Capture the cell that displays the provided text and extract its (x, y) central coordinate. 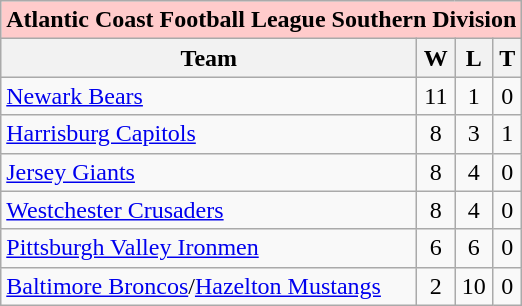
10 (474, 286)
L (474, 58)
W (436, 58)
Atlantic Coast Football League Southern Division (262, 20)
3 (474, 134)
2 (436, 286)
Jersey Giants (209, 172)
Newark Bears (209, 96)
T (508, 58)
Westchester Crusaders (209, 210)
Team (209, 58)
Baltimore Broncos/Hazelton Mustangs (209, 286)
Harrisburg Capitols (209, 134)
11 (436, 96)
Pittsburgh Valley Ironmen (209, 248)
